Search for the cell housing the specified text and yield its (x, y) center coordinate. 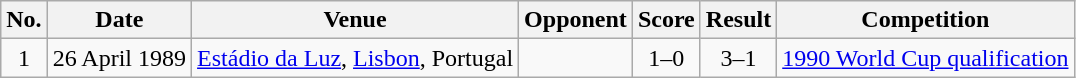
26 April 1989 (119, 58)
Competition (926, 20)
Estádio da Luz, Lisbon, Portugal (356, 58)
1–0 (666, 58)
Venue (356, 20)
1 (24, 58)
1990 World Cup qualification (926, 58)
Score (666, 20)
Opponent (576, 20)
Date (119, 20)
3–1 (738, 58)
No. (24, 20)
Result (738, 20)
